Extract the [X, Y] coordinate from the center of the cell holding the provided text.  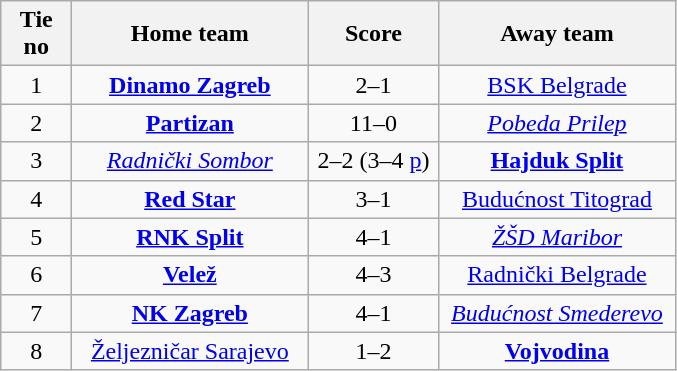
6 [36, 275]
Partizan [190, 123]
5 [36, 237]
4 [36, 199]
RNK Split [190, 237]
8 [36, 351]
Hajduk Split [557, 161]
2–2 (3–4 p) [374, 161]
Željezničar Sarajevo [190, 351]
Velež [190, 275]
Tie no [36, 34]
Pobeda Prilep [557, 123]
Budućnost Titograd [557, 199]
Red Star [190, 199]
ŽŠD Maribor [557, 237]
3–1 [374, 199]
Budućnost Smederevo [557, 313]
Vojvodina [557, 351]
11–0 [374, 123]
Score [374, 34]
2 [36, 123]
Radnički Sombor [190, 161]
7 [36, 313]
NK Zagreb [190, 313]
4–3 [374, 275]
2–1 [374, 85]
1–2 [374, 351]
1 [36, 85]
Dinamo Zagreb [190, 85]
3 [36, 161]
BSK Belgrade [557, 85]
Home team [190, 34]
Away team [557, 34]
Radnički Belgrade [557, 275]
